Output the [x, y] coordinate of the center of the cell containing the given text.  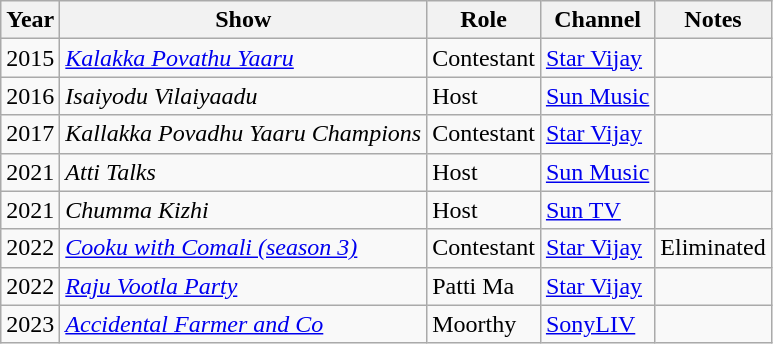
Patti Ma [484, 286]
Atti Talks [244, 172]
2017 [30, 134]
Eliminated [713, 248]
2023 [30, 324]
Raju Vootla Party [244, 286]
Moorthy [484, 324]
Channel [597, 20]
Role [484, 20]
Show [244, 20]
Kallakka Povadhu Yaaru Champions [244, 134]
Chumma Kizhi [244, 210]
Accidental Farmer and Co [244, 324]
2015 [30, 58]
Cooku with Comali (season 3) [244, 248]
SonyLIV [597, 324]
2016 [30, 96]
Year [30, 20]
Notes [713, 20]
Kalakka Povathu Yaaru [244, 58]
Isaiyodu Vilaiyaadu [244, 96]
Sun TV [597, 210]
